Extract the (X, Y) coordinate from the center of the cell holding the provided text.  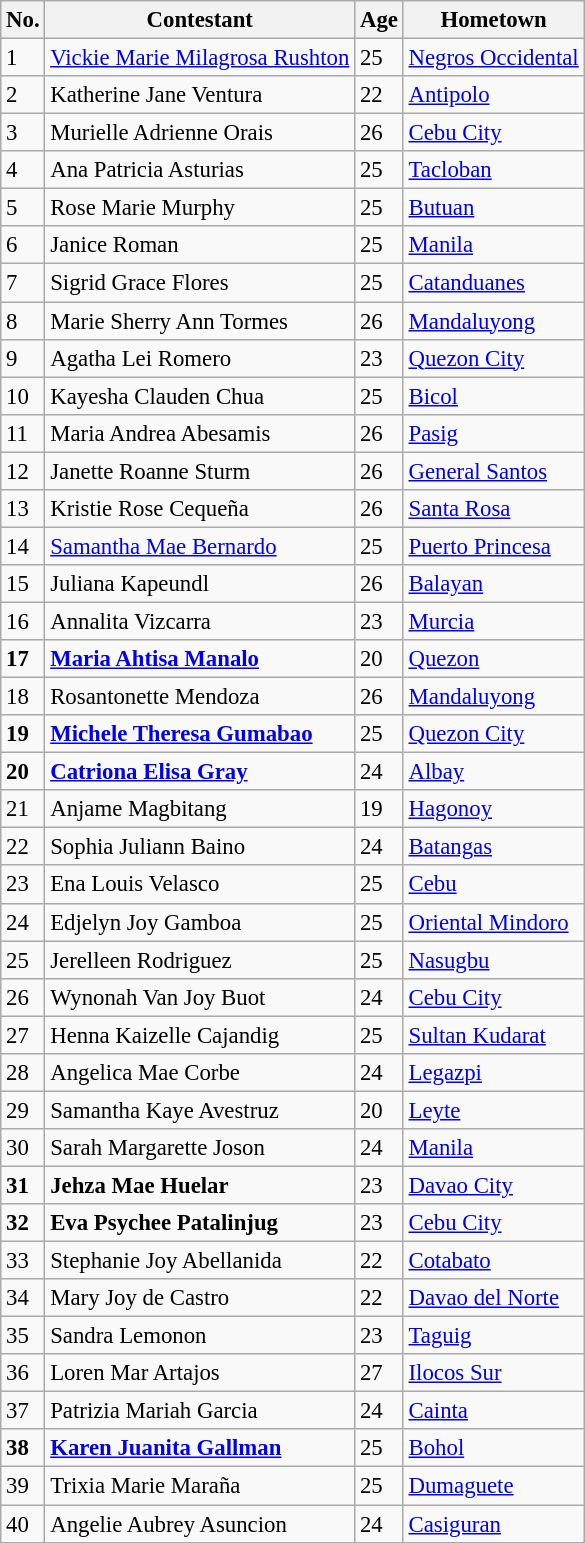
Cebu (494, 885)
Patrizia Mariah Garcia (200, 1411)
Ilocos Sur (494, 1373)
Puerto Princesa (494, 546)
11 (23, 433)
Angelica Mae Corbe (200, 1073)
Kristie Rose Cequeña (200, 509)
Legazpi (494, 1073)
5 (23, 208)
30 (23, 1148)
General Santos (494, 471)
Davao City (494, 1185)
Nasugbu (494, 960)
Contestant (200, 20)
14 (23, 546)
Catanduanes (494, 283)
Loren Mar Artajos (200, 1373)
Taguig (494, 1336)
13 (23, 509)
37 (23, 1411)
Murcia (494, 621)
Sandra Lemonon (200, 1336)
Marie Sherry Ann Tormes (200, 321)
Samantha Mae Bernardo (200, 546)
Michele Theresa Gumabao (200, 734)
Dumaguete (494, 1486)
Cotabato (494, 1261)
Oriental Mindoro (494, 922)
Katherine Jane Ventura (200, 95)
Karen Juanita Gallman (200, 1449)
Jerelleen Rodriguez (200, 960)
Edjelyn Joy Gamboa (200, 922)
Quezon (494, 659)
Trixia Marie Maraña (200, 1486)
Jehza Mae Huelar (200, 1185)
Age (380, 20)
6 (23, 245)
Tacloban (494, 170)
15 (23, 584)
3 (23, 133)
Eva Psychee Patalinjug (200, 1223)
9 (23, 358)
Rose Marie Murphy (200, 208)
Anjame Magbitang (200, 809)
Maria Ahtisa Manalo (200, 659)
Sigrid Grace Flores (200, 283)
Sarah Margarette Joson (200, 1148)
4 (23, 170)
Leyte (494, 1110)
Davao del Norte (494, 1298)
Janice Roman (200, 245)
34 (23, 1298)
Bohol (494, 1449)
Stephanie Joy Abellanida (200, 1261)
8 (23, 321)
Bicol (494, 396)
Cainta (494, 1411)
Hometown (494, 20)
Albay (494, 772)
Pasig (494, 433)
Juliana Kapeundl (200, 584)
40 (23, 1524)
Rosantonette Mendoza (200, 697)
38 (23, 1449)
Hagonoy (494, 809)
Batangas (494, 847)
Vickie Marie Milagrosa Rushton (200, 58)
Annalita Vizcarra (200, 621)
35 (23, 1336)
Wynonah Van Joy Buot (200, 997)
17 (23, 659)
Butuan (494, 208)
Angelie Aubrey Asuncion (200, 1524)
Casiguran (494, 1524)
31 (23, 1185)
28 (23, 1073)
Janette Roanne Sturm (200, 471)
33 (23, 1261)
39 (23, 1486)
Catriona Elisa Gray (200, 772)
32 (23, 1223)
Santa Rosa (494, 509)
36 (23, 1373)
12 (23, 471)
Negros Occidental (494, 58)
10 (23, 396)
Sophia Juliann Baino (200, 847)
21 (23, 809)
18 (23, 697)
2 (23, 95)
7 (23, 283)
1 (23, 58)
Balayan (494, 584)
Samantha Kaye Avestruz (200, 1110)
Murielle Adrienne Orais (200, 133)
Maria Andrea Abesamis (200, 433)
Sultan Kudarat (494, 1035)
Agatha Lei Romero (200, 358)
Antipolo (494, 95)
No. (23, 20)
Ana Patricia Asturias (200, 170)
Henna Kaizelle Cajandig (200, 1035)
Mary Joy de Castro (200, 1298)
Ena Louis Velasco (200, 885)
29 (23, 1110)
Kayesha Clauden Chua (200, 396)
16 (23, 621)
